Output the [x, y] coordinate of the center of the cell containing the given text.  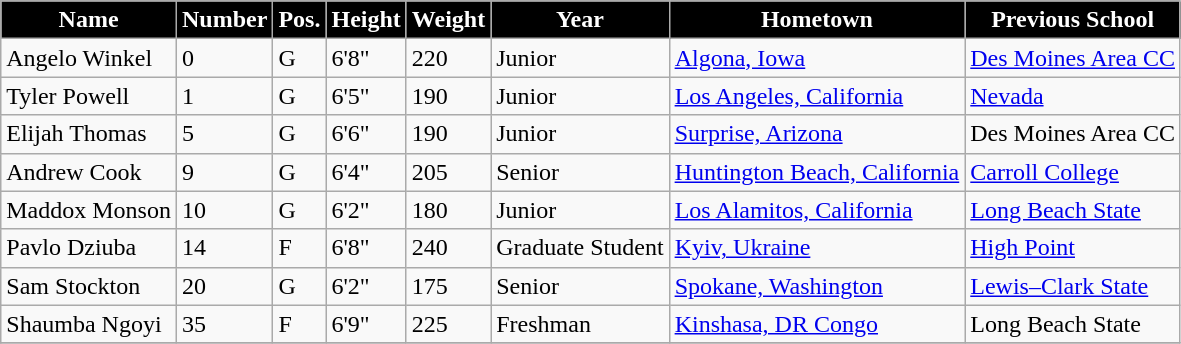
14 [224, 248]
Weight [448, 20]
Nevada [1073, 96]
Lewis–Clark State [1073, 286]
Sam Stockton [89, 286]
Angelo Winkel [89, 58]
0 [224, 58]
High Point [1073, 248]
Name [89, 20]
Height [366, 20]
240 [448, 248]
Carroll College [1073, 172]
Shaumba Ngoyi [89, 324]
6'6" [366, 134]
Elijah Thomas [89, 134]
Kyiv, Ukraine [817, 248]
Surprise, Arizona [817, 134]
225 [448, 324]
180 [448, 210]
Pavlo Dziuba [89, 248]
Algona, Iowa [817, 58]
Andrew Cook [89, 172]
Huntington Beach, California [817, 172]
Hometown [817, 20]
Pos. [300, 20]
9 [224, 172]
Los Angeles, California [817, 96]
5 [224, 134]
10 [224, 210]
Year [580, 20]
6'5" [366, 96]
35 [224, 324]
Maddox Monson [89, 210]
205 [448, 172]
Number [224, 20]
Tyler Powell [89, 96]
6'4" [366, 172]
20 [224, 286]
Freshman [580, 324]
Previous School [1073, 20]
Spokane, Washington [817, 286]
Kinshasa, DR Congo [817, 324]
Graduate Student [580, 248]
220 [448, 58]
Los Alamitos, California [817, 210]
6'9" [366, 324]
175 [448, 286]
1 [224, 96]
